Pinpoint the cell where the given text exists, returning its (x, y) midpoint coordinate. 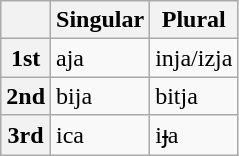
Singular (100, 20)
bitja (194, 96)
aja (100, 58)
1st (26, 58)
bija (100, 96)
ica (100, 135)
iɟa (194, 135)
inja/izja (194, 58)
Plural (194, 20)
2nd (26, 96)
3rd (26, 135)
